Detect which cell encompasses the target text, then output its (x, y) center coordinate. 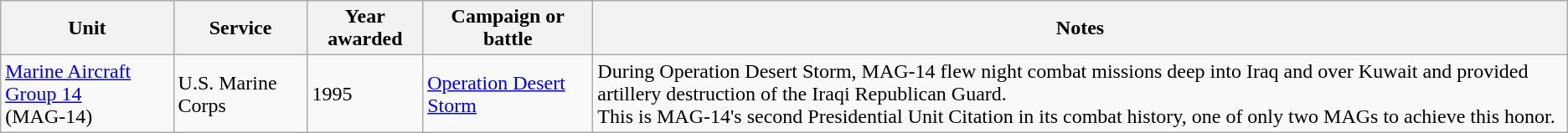
Year awarded (365, 28)
U.S. Marine Corps (240, 94)
Marine Aircraft Group 14(MAG-14) (87, 94)
1995 (365, 94)
Campaign or battle (508, 28)
Notes (1081, 28)
Operation Desert Storm (508, 94)
Service (240, 28)
Unit (87, 28)
